Output the [X, Y] coordinate of the center of the cell containing the given text.  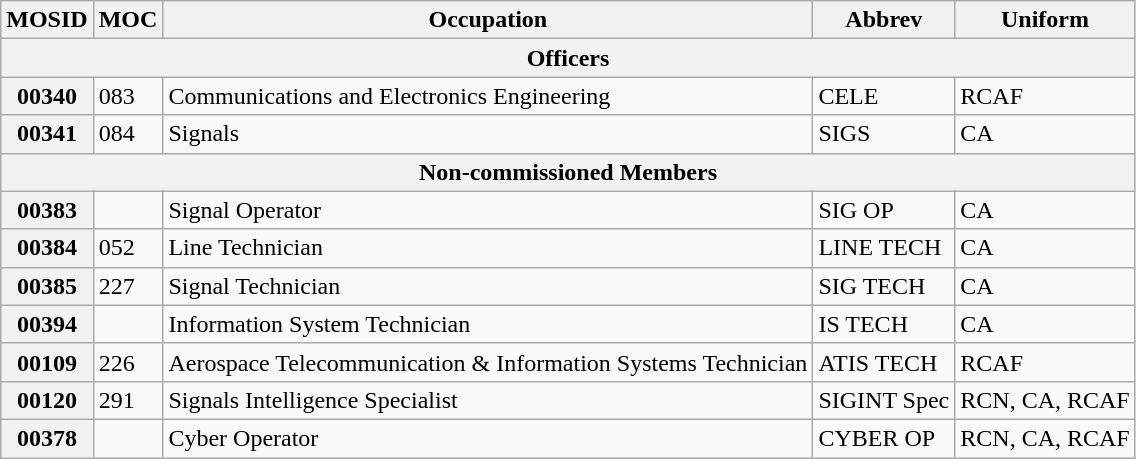
00120 [47, 400]
083 [128, 96]
00341 [47, 134]
Signals Intelligence Specialist [488, 400]
00340 [47, 96]
Aerospace Telecommunication & Information Systems Technician [488, 362]
Non-commissioned Members [568, 172]
00383 [47, 210]
Signal Operator [488, 210]
Uniform [1045, 20]
Signals [488, 134]
SIGS [884, 134]
MOC [128, 20]
Cyber Operator [488, 438]
Occupation [488, 20]
IS TECH [884, 324]
Signal Technician [488, 286]
LINE TECH [884, 248]
Communications and Electronics Engineering [488, 96]
SIG OP [884, 210]
226 [128, 362]
00109 [47, 362]
00378 [47, 438]
ATIS TECH [884, 362]
227 [128, 286]
Line Technician [488, 248]
Abbrev [884, 20]
00384 [47, 248]
Information System Technician [488, 324]
SIGINT Spec [884, 400]
MOSID [47, 20]
084 [128, 134]
00394 [47, 324]
CELE [884, 96]
291 [128, 400]
CYBER OP [884, 438]
SIG TECH [884, 286]
052 [128, 248]
Officers [568, 58]
00385 [47, 286]
